Return the (x, y) coordinate for the center point of the cell that contains the specified text.  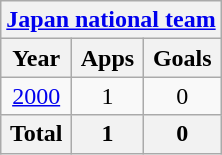
Year (36, 58)
Total (36, 134)
2000 (36, 96)
Goals (182, 58)
Apps (108, 58)
Japan national team (111, 20)
